Provide the [x, y] coordinate of the cell's center where the given text is located.  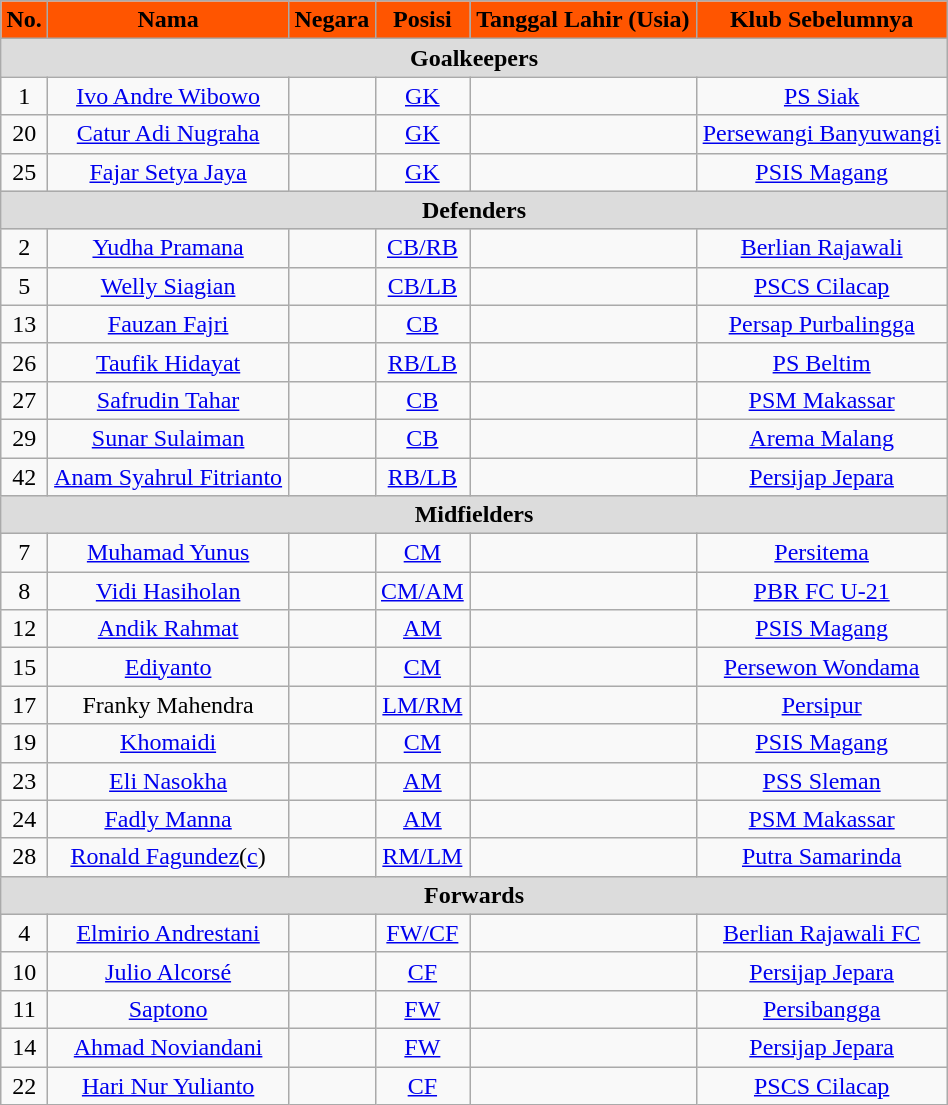
29 [24, 438]
Fadly Manna [168, 819]
2 [24, 248]
Arema Malang [822, 438]
Anam Syahrul Fitrianto [168, 477]
Berlian Rajawali FC [822, 933]
Safrudin Tahar [168, 400]
Posisi [422, 20]
Persewon Wondama [822, 667]
10 [24, 971]
14 [24, 1047]
Vidi Hasiholan [168, 591]
Julio Alcorsé [168, 971]
Nama [168, 20]
Sunar Sulaiman [168, 438]
Berlian Rajawali [822, 248]
PBR FC U-21 [822, 591]
Fauzan Fajri [168, 324]
Persitema [822, 553]
12 [24, 629]
Welly Siagian [168, 286]
23 [24, 781]
19 [24, 743]
Yudha Pramana [168, 248]
PS Siak [822, 96]
Forwards [474, 895]
Ronald Fagundez(c) [168, 857]
Elmirio Andrestani [168, 933]
22 [24, 1085]
FW/CF [422, 933]
Catur Adi Nugraha [168, 134]
Eli Nasokha [168, 781]
11 [24, 1009]
20 [24, 134]
Tanggal Lahir (Usia) [583, 20]
RM/LM [422, 857]
Persibangga [822, 1009]
42 [24, 477]
Andik Rahmat [168, 629]
CB/LB [422, 286]
27 [24, 400]
PS Beltim [822, 362]
Saptono [168, 1009]
26 [24, 362]
15 [24, 667]
Negara [332, 20]
CM/AM [422, 591]
Defenders [474, 210]
8 [24, 591]
PSS Sleman [822, 781]
Taufik Hidayat [168, 362]
Persipur [822, 705]
Khomaidi [168, 743]
25 [24, 172]
Muhamad Yunus [168, 553]
Franky Mahendra [168, 705]
Fajar Setya Jaya [168, 172]
13 [24, 324]
24 [24, 819]
4 [24, 933]
1 [24, 96]
LM/RM [422, 705]
Hari Nur Yulianto [168, 1085]
Midfielders [474, 515]
Ediyanto [168, 667]
Putra Samarinda [822, 857]
Persap Purbalingga [822, 324]
Klub Sebelumnya [822, 20]
No. [24, 20]
Goalkeepers [474, 58]
Ivo Andre Wibowo [168, 96]
Ahmad Noviandani [168, 1047]
17 [24, 705]
Persewangi Banyuwangi [822, 134]
CB/RB [422, 248]
28 [24, 857]
5 [24, 286]
7 [24, 553]
